Extract the [X, Y] coordinate from the center of the cell holding the provided text.  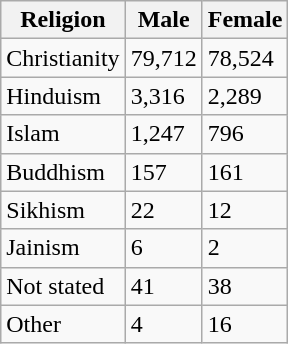
Islam [63, 134]
79,712 [164, 58]
3,316 [164, 96]
Religion [63, 20]
Hinduism [63, 96]
157 [164, 172]
2,289 [245, 96]
Male [164, 20]
6 [164, 248]
4 [164, 324]
12 [245, 210]
Other [63, 324]
16 [245, 324]
2 [245, 248]
Christianity [63, 58]
Jainism [63, 248]
796 [245, 134]
78,524 [245, 58]
41 [164, 286]
1,247 [164, 134]
Buddhism [63, 172]
38 [245, 286]
Female [245, 20]
161 [245, 172]
Not stated [63, 286]
Sikhism [63, 210]
22 [164, 210]
